From the cell containing the given text, extract its center point as (x, y) coordinate. 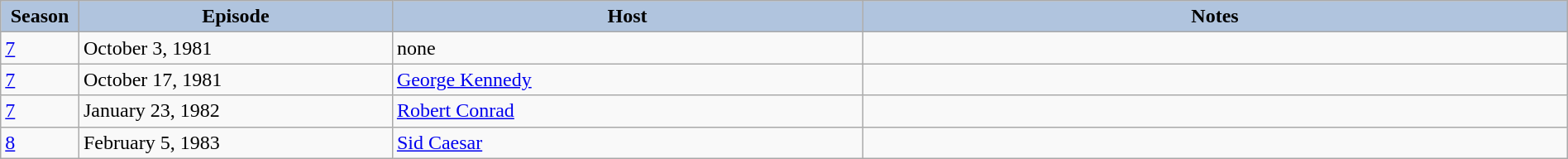
January 23, 1982 (235, 111)
October 17, 1981 (235, 79)
Sid Caesar (627, 142)
October 3, 1981 (235, 48)
none (627, 48)
Notes (1216, 17)
Host (627, 17)
February 5, 1983 (235, 142)
Episode (235, 17)
8 (40, 142)
Season (40, 17)
George Kennedy (627, 79)
Robert Conrad (627, 111)
